Scan for the cell matching the given text and deliver its (x, y) coordinate at center. 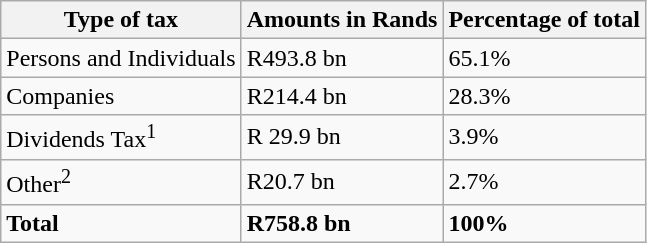
65.1% (544, 58)
Dividends Tax1 (121, 138)
Persons and Individuals (121, 58)
Percentage of total (544, 20)
R20.7 bn (342, 182)
3.9% (544, 138)
2.7% (544, 182)
Companies (121, 96)
Type of tax (121, 20)
R493.8 bn (342, 58)
Total (121, 223)
R758.8 bn (342, 223)
Other2 (121, 182)
R214.4 bn (342, 96)
R 29.9 bn (342, 138)
Amounts in Rands (342, 20)
100% (544, 223)
28.3% (544, 96)
